Provide the [X, Y] coordinate of the cell's center where the given text is located.  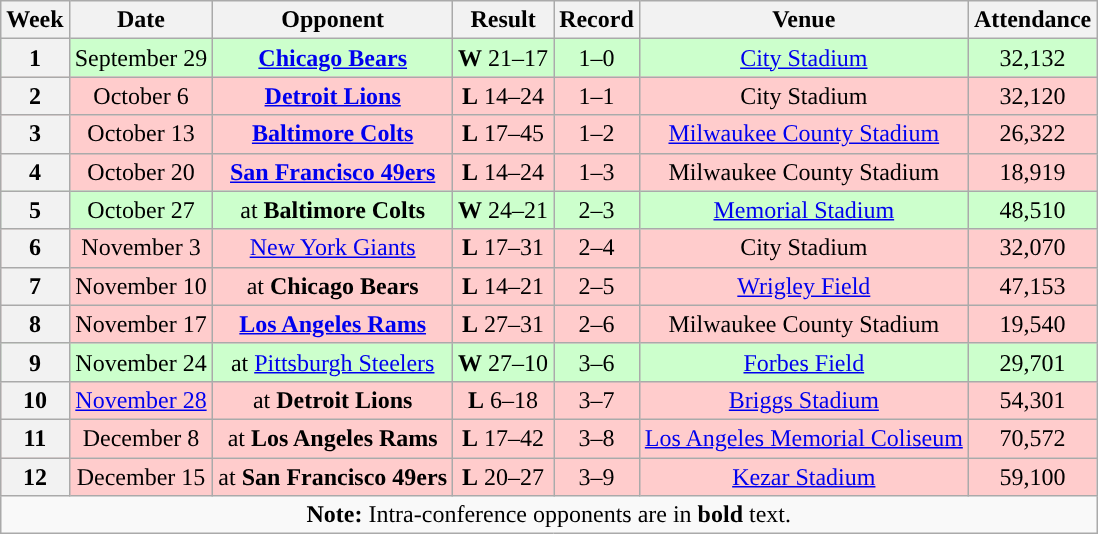
at Baltimore Colts [333, 210]
W 24–21 [504, 210]
5 [35, 210]
October 13 [141, 134]
4 [35, 172]
3–9 [597, 477]
Briggs Stadium [804, 400]
59,100 [1032, 477]
Opponent [333, 20]
Los Angeles Memorial Coliseum [804, 438]
L 27–31 [504, 324]
3–7 [597, 400]
October 6 [141, 96]
9 [35, 362]
at Pittsburgh Steelers [333, 362]
19,540 [1032, 324]
November 3 [141, 248]
W 27–10 [504, 362]
at Los Angeles Rams [333, 438]
November 24 [141, 362]
2–6 [597, 324]
at Chicago Bears [333, 286]
11 [35, 438]
3–6 [597, 362]
3 [35, 134]
32,120 [1032, 96]
Week [35, 20]
L 14–21 [504, 286]
Venue [804, 20]
December 8 [141, 438]
Detroit Lions [333, 96]
L 6–18 [504, 400]
26,322 [1032, 134]
10 [35, 400]
New York Giants [333, 248]
1 [35, 58]
8 [35, 324]
Result [504, 20]
Attendance [1032, 20]
Kezar Stadium [804, 477]
Date [141, 20]
at San Francisco 49ers [333, 477]
October 27 [141, 210]
Baltimore Colts [333, 134]
1–3 [597, 172]
2–3 [597, 210]
October 20 [141, 172]
September 29 [141, 58]
70,572 [1032, 438]
1–2 [597, 134]
Memorial Stadium [804, 210]
San Francisco 49ers [333, 172]
2–4 [597, 248]
W 21–17 [504, 58]
47,153 [1032, 286]
Chicago Bears [333, 58]
November 28 [141, 400]
Note: Intra-conference opponents are in bold text. [549, 515]
at Detroit Lions [333, 400]
29,701 [1032, 362]
2 [35, 96]
1–1 [597, 96]
November 17 [141, 324]
3–8 [597, 438]
Los Angeles Rams [333, 324]
L 20–27 [504, 477]
November 10 [141, 286]
6 [35, 248]
54,301 [1032, 400]
48,510 [1032, 210]
December 15 [141, 477]
32,132 [1032, 58]
Record [597, 20]
L 17–45 [504, 134]
1–0 [597, 58]
12 [35, 477]
Forbes Field [804, 362]
2–5 [597, 286]
Wrigley Field [804, 286]
32,070 [1032, 248]
18,919 [1032, 172]
L 17–42 [504, 438]
L 17–31 [504, 248]
7 [35, 286]
